Output the (X, Y) coordinate of the center of the cell containing the given text.  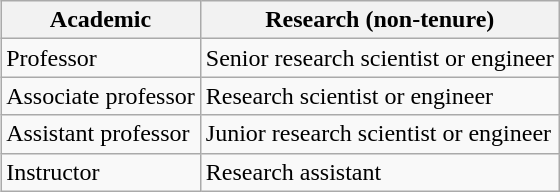
Associate professor (101, 96)
Professor (101, 58)
Research (non-tenure) (380, 20)
Senior research scientist or engineer (380, 58)
Assistant professor (101, 134)
Research assistant (380, 172)
Junior research scientist or engineer (380, 134)
Instructor (101, 172)
Research scientist or engineer (380, 96)
Academic (101, 20)
